Pinpoint the cell where the given text exists, returning its [x, y] midpoint coordinate. 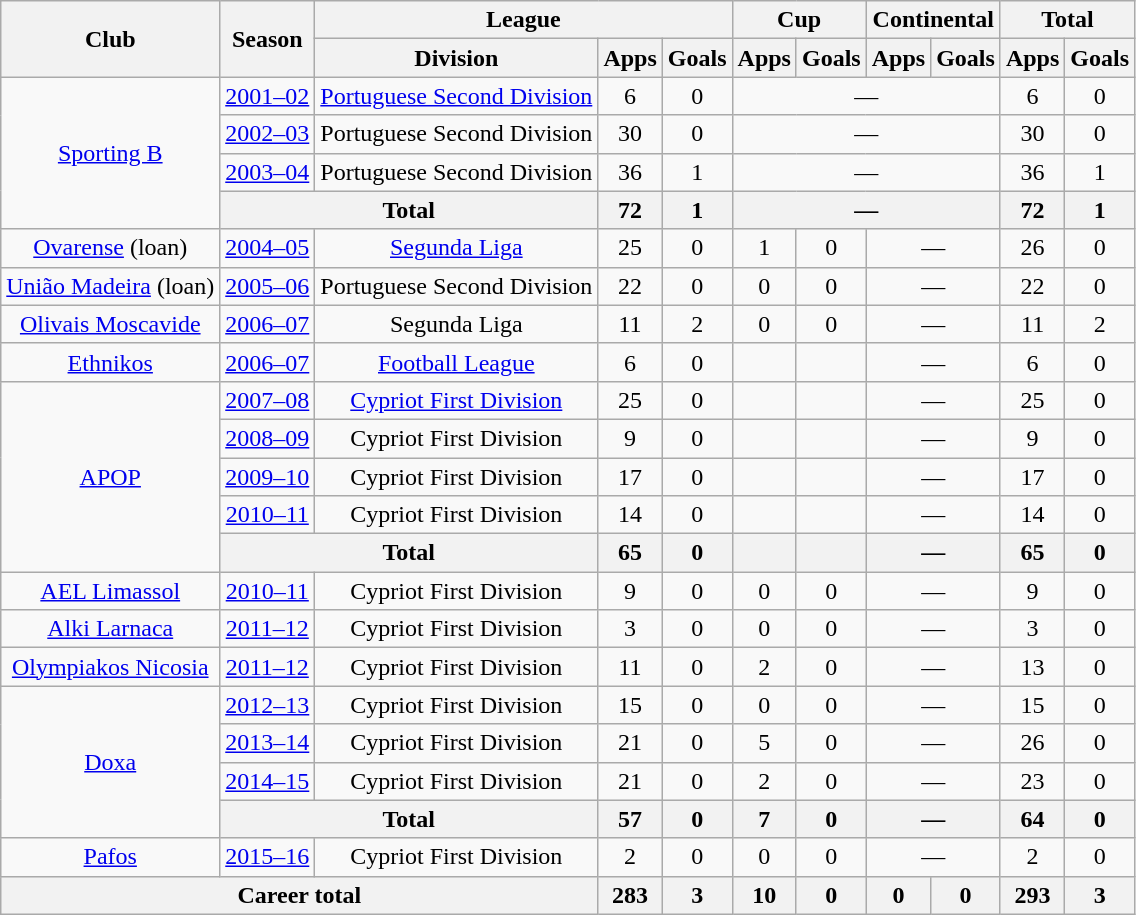
Olympiakos Nicosia [110, 667]
APOP [110, 476]
5 [764, 743]
Sporting B [110, 153]
2004–05 [268, 248]
Club [110, 39]
AEL Limassol [110, 591]
2013–14 [268, 743]
União Madeira (loan) [110, 286]
League [524, 20]
2008–09 [268, 438]
Career total [300, 895]
2012–13 [268, 705]
Ethnikos [110, 362]
2015–16 [268, 857]
64 [1032, 819]
Continental [933, 20]
Doxa [110, 762]
2009–10 [268, 477]
Pafos [110, 857]
23 [1032, 781]
2005–06 [268, 286]
Football League [456, 362]
10 [764, 895]
Cup [799, 20]
Season [268, 39]
Ovarense (loan) [110, 248]
2001–02 [268, 96]
2002–03 [268, 134]
283 [630, 895]
2003–04 [268, 172]
Alki Larnaca [110, 629]
Division [456, 58]
13 [1032, 667]
2014–15 [268, 781]
293 [1032, 895]
57 [630, 819]
7 [764, 819]
2007–08 [268, 400]
Olivais Moscavide [110, 324]
